For the text-containing cell, return its midpoint in (x, y) coordinate format. 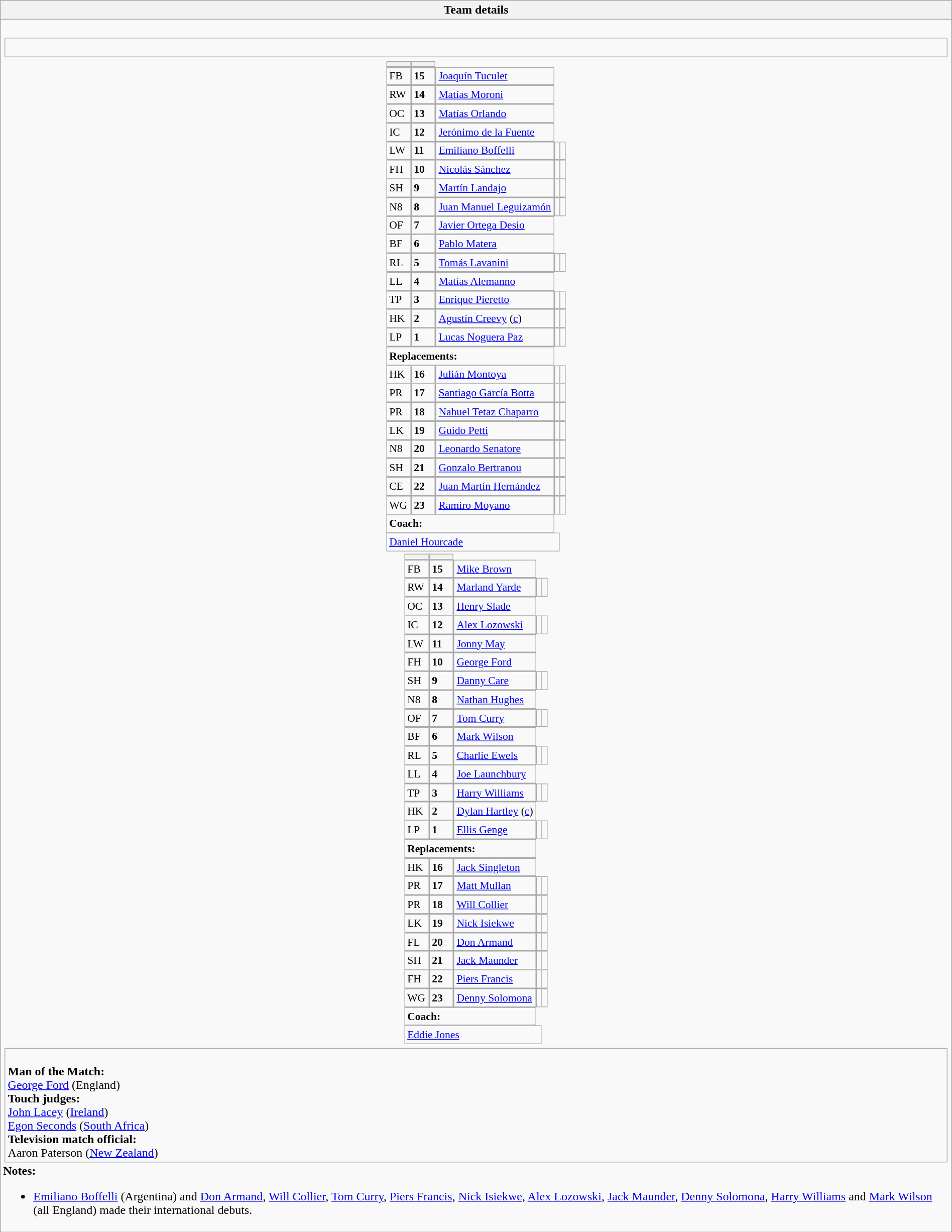
Nahuel Tetaz Chaparro (495, 412)
Juan Manuel Leguizamón (495, 207)
Eddie Jones (473, 1035)
Danny Care (495, 681)
Joe Launchbury (495, 773)
Pablo Matera (495, 244)
Charlie Ewels (495, 755)
Leonardo Senatore (495, 449)
Harry Williams (495, 793)
Piers Francis (495, 979)
Nick Isiekwe (495, 923)
CE (399, 486)
Jack Maunder (495, 960)
Matías Alemanno (495, 281)
Martín Landajo (495, 188)
Enrique Pieretto (495, 299)
Marland Yarde (495, 588)
Ellis Genge (495, 830)
Will Collier (495, 904)
Henry Slade (495, 606)
Tomás Lavanini (495, 262)
Team details (476, 10)
Matías Moroni (495, 94)
Matías Orlando (495, 114)
Matt Mullan (495, 886)
Jack Singleton (495, 867)
Jerónimo de la Fuente (495, 132)
Guido Petti (495, 430)
Joaquín Tuculet (495, 76)
Julián Montoya (495, 375)
Juan Martín Hernández (495, 486)
Nathan Hughes (495, 699)
Mike Brown (495, 569)
Agustín Creevy (c) (495, 318)
Nicolás Sánchez (495, 169)
Don Armand (495, 942)
Lucas Noguera Paz (495, 338)
Alex Lozowski (495, 625)
FL (417, 942)
Dylan Hartley (c) (495, 812)
Emiliano Boffelli (495, 151)
Gonzalo Bertranou (495, 467)
Javier Ortega Desio (495, 225)
George Ford (495, 662)
Daniel Hourcade (473, 542)
Jonny May (495, 644)
Tom Curry (495, 718)
Ramiro Moyano (495, 505)
Mark Wilson (495, 736)
Santiago García Botta (495, 393)
Denny Solomona (495, 997)
